Return (X, Y) of the center of cell containing provided text 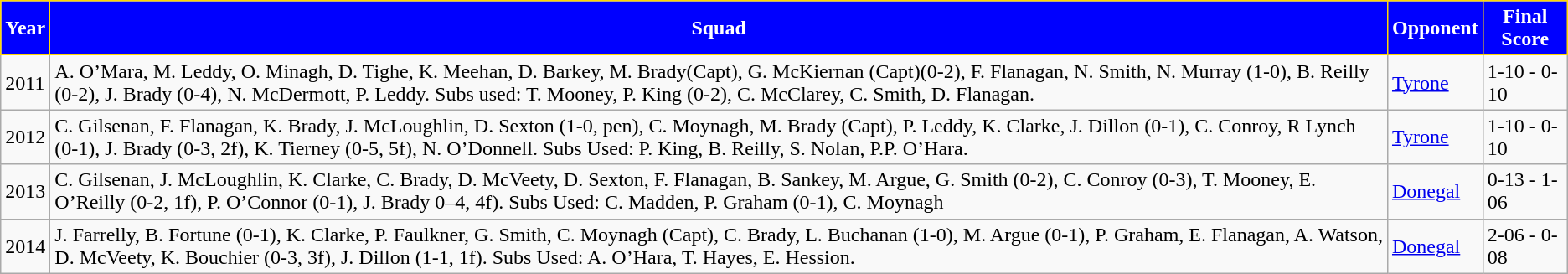
Final Score (1524, 28)
2011 (25, 82)
2-06 - 0-08 (1524, 246)
2013 (25, 191)
Squad (719, 28)
0-13 - 1-06 (1524, 191)
2014 (25, 246)
Opponent (1435, 28)
Year (25, 28)
2012 (25, 137)
